Locate the cell with the specified text and output its [x, y] center coordinate. 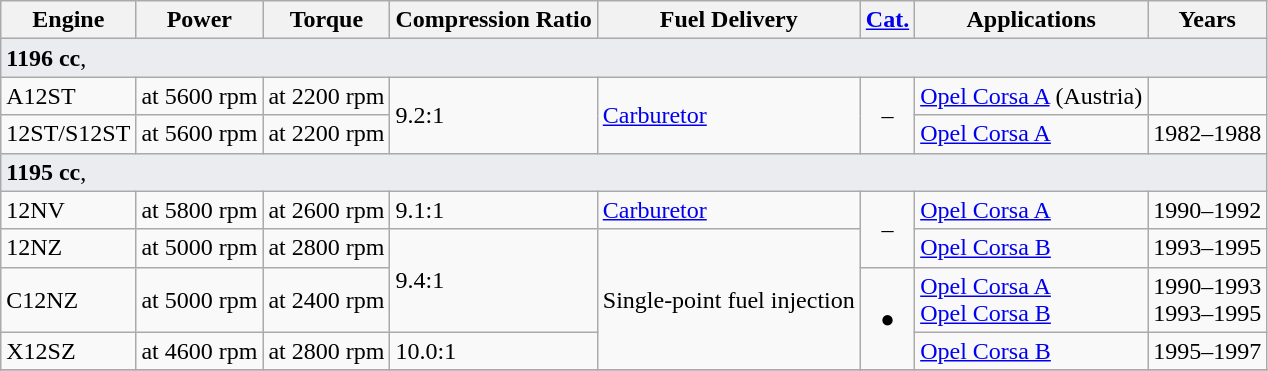
Single-point fuel injection [728, 300]
9.4:1 [494, 280]
Power [200, 20]
1196 cc, [634, 58]
C12NZ [68, 300]
Opel Corsa A (Austria) [1032, 96]
12NZ [68, 248]
Compression Ratio [494, 20]
9.2:1 [494, 115]
1982–1988 [1208, 134]
1990–19931993–1995 [1208, 300]
Years [1208, 20]
X12SZ [68, 351]
1990–1992 [1208, 210]
at 2400 rpm [326, 300]
Cat. [887, 20]
12NV [68, 210]
A12ST [68, 96]
Fuel Delivery [728, 20]
12ST/S12ST [68, 134]
at 4600 rpm [200, 351]
1993–1995 [1208, 248]
at 2600 rpm [326, 210]
at 5800 rpm [200, 210]
Engine [68, 20]
Opel Corsa AOpel Corsa B [1032, 300]
Torque [326, 20]
9.1:1 [494, 210]
● [887, 318]
Applications [1032, 20]
1995–1997 [1208, 351]
1195 cc, [634, 172]
10.0:1 [494, 351]
